Capture the cell that displays the provided text and extract its (x, y) central coordinate. 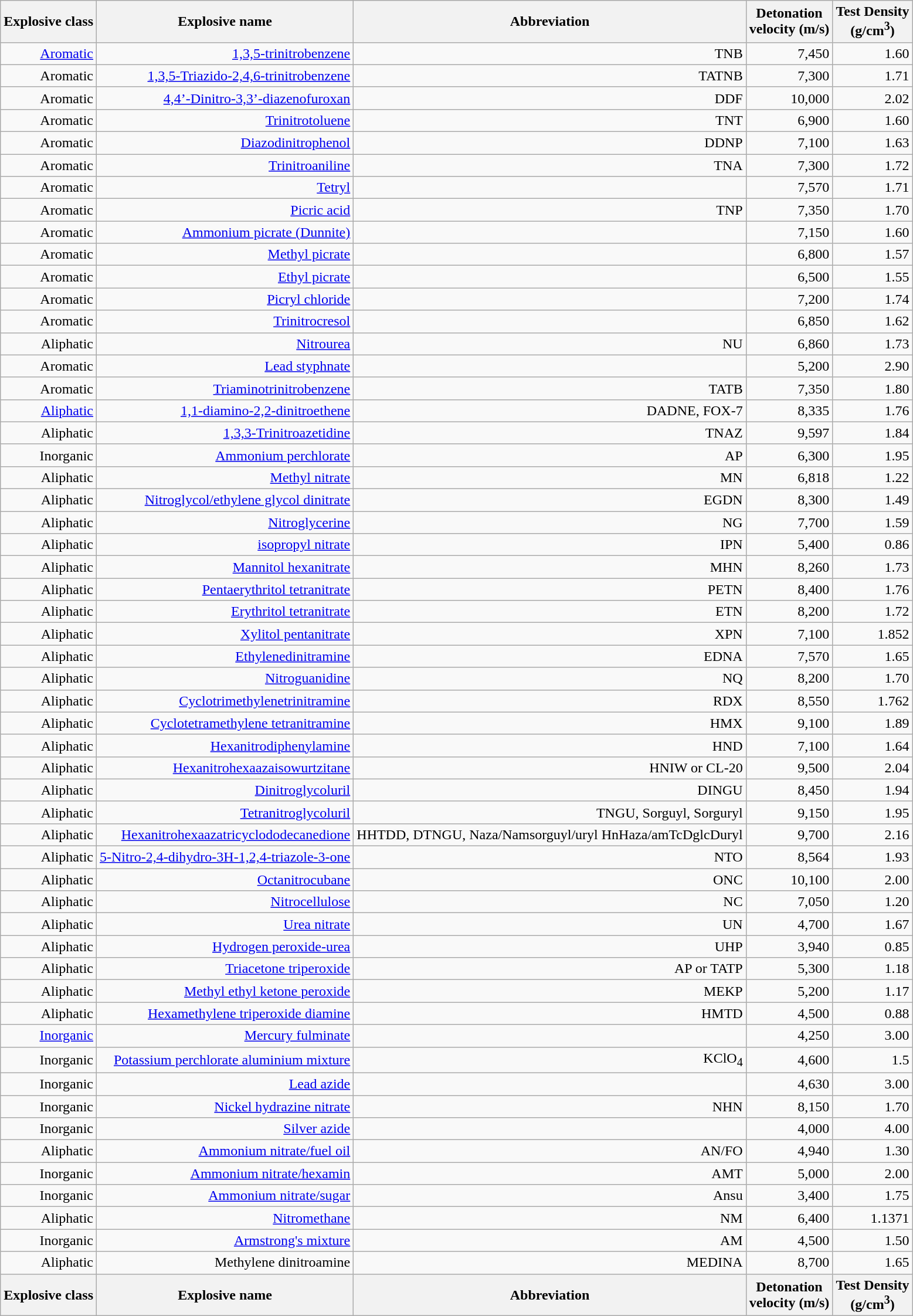
AM (550, 1240)
8,450 (789, 790)
0.86 (873, 545)
TNAZ (550, 433)
4,630 (789, 1084)
3,940 (789, 947)
1.30 (873, 1151)
Hexanitrohexaazaisowurtzitane (225, 768)
Ammonium picrate (Dunnite) (225, 232)
Hydrogen peroxide-urea (225, 947)
Methyl nitrate (225, 477)
AN/FO (550, 1151)
ETN (550, 612)
8,550 (789, 701)
1.852 (873, 634)
1.57 (873, 255)
1.94 (873, 790)
9,150 (789, 812)
1.89 (873, 723)
XPN (550, 634)
9,700 (789, 835)
Nickel hydrazine nitrate (225, 1107)
HND (550, 745)
9,500 (789, 768)
3,400 (789, 1196)
1.762 (873, 701)
DADNE, FOX-7 (550, 411)
6,800 (789, 255)
Picryl chloride (225, 299)
1.67 (873, 924)
2.16 (873, 835)
RDX (550, 701)
8,700 (789, 1263)
Nitrourea (225, 344)
8,260 (789, 567)
Ammonium nitrate/sugar (225, 1196)
NM (550, 1218)
NTO (550, 857)
Erythritol tetranitrate (225, 612)
1.64 (873, 745)
6,818 (789, 477)
1.63 (873, 143)
9,100 (789, 723)
HMX (550, 723)
1.93 (873, 857)
Cyclotrimethylenetrinitramine (225, 701)
2.90 (873, 366)
Nitroguanidine (225, 679)
0.88 (873, 1013)
Tetryl (225, 188)
Ethyl picrate (225, 277)
Pentaerythritol tetranitrate (225, 589)
5-Nitro-2,4-dihydro-3H-1,2,4-triazole-3-one (225, 857)
1,3,3-Trinitroazetidine (225, 433)
Silver azide (225, 1129)
Nitrocellulose (225, 902)
8,564 (789, 857)
KClO4 (550, 1060)
MEKP (550, 991)
Xylitol pentanitrate (225, 634)
NU (550, 344)
Triacetone triperoxide (225, 969)
Methyl ethyl ketone peroxide (225, 991)
8,300 (789, 500)
10,100 (789, 880)
Octanitrocubane (225, 880)
NQ (550, 679)
9,597 (789, 433)
1.50 (873, 1240)
Hexanitrohexaazatricyclododecanedione (225, 835)
Hexamethylene triperoxide diamine (225, 1013)
1.59 (873, 523)
MEDINA (550, 1263)
Trinitroaniline (225, 165)
Nitroglycol/ethylene glycol dinitrate (225, 500)
Hexanitrodiphenylamine (225, 745)
AP (550, 455)
Urea nitrate (225, 924)
Lead azide (225, 1084)
4,700 (789, 924)
Diazodinitrophenol (225, 143)
1.18 (873, 969)
EGDN (550, 500)
DINGU (550, 790)
isopropyl nitrate (225, 545)
EDNA (550, 656)
Lead styphnate (225, 366)
1,3,5-trinitrobenzene (225, 53)
HMTD (550, 1013)
IPN (550, 545)
TATNB (550, 76)
HNIW or CL-20 (550, 768)
8,335 (789, 411)
NC (550, 902)
7,200 (789, 299)
4,600 (789, 1060)
6,400 (789, 1218)
4,940 (789, 1151)
TNP (550, 210)
1.49 (873, 500)
Dinitroglycoluril (225, 790)
1,1-diamino-2,2-dinitroethene (225, 411)
4,000 (789, 1129)
4,4’-Dinitro-3,3’-diazenofuroxan (225, 98)
Ammonium nitrate/hexamin (225, 1173)
1.20 (873, 902)
Ansu (550, 1196)
HHTDD, DTNGU, Naza/Namsorguyl/uryl HnHaza/amTcDglcDuryl (550, 835)
1.80 (873, 388)
Methyl picrate (225, 255)
1.1371 (873, 1218)
UHP (550, 947)
Ammonium perchlorate (225, 455)
2.02 (873, 98)
ONC (550, 880)
DDF (550, 98)
AP or TATP (550, 969)
5,300 (789, 969)
6,850 (789, 321)
7,450 (789, 53)
Potassium perchlorate aluminium mixture (225, 1060)
AMT (550, 1173)
6,860 (789, 344)
4.00 (873, 1129)
TNGU, Sorguyl, Sorguryl (550, 812)
NHN (550, 1107)
1.17 (873, 991)
Picric acid (225, 210)
1.55 (873, 277)
MN (550, 477)
1.75 (873, 1196)
Ethylenedinitramine (225, 656)
TNT (550, 120)
5,400 (789, 545)
6,300 (789, 455)
6,500 (789, 277)
DDNP (550, 143)
MHN (550, 567)
Armstrong's mixture (225, 1240)
Trinitrotoluene (225, 120)
0.85 (873, 947)
2.04 (873, 768)
8,400 (789, 589)
Tetranitroglycoluril (225, 812)
Nitromethane (225, 1218)
1.84 (873, 433)
7,150 (789, 232)
5,000 (789, 1173)
1,3,5-Triazido-2,4,6-trinitrobenzene (225, 76)
1.22 (873, 477)
Methylene dinitroamine (225, 1263)
Ammonium nitrate/fuel oil (225, 1151)
Triaminotrinitrobenzene (225, 388)
Mercury fulminate (225, 1036)
1.62 (873, 321)
TNB (550, 53)
Trinitrocresol (225, 321)
10,000 (789, 98)
1.5 (873, 1060)
Nitroglycerine (225, 523)
8,150 (789, 1107)
Cyclotetramethylene tetranitramine (225, 723)
1.74 (873, 299)
TATB (550, 388)
Mannitol hexanitrate (225, 567)
7,700 (789, 523)
NG (550, 523)
TNA (550, 165)
7,050 (789, 902)
6,900 (789, 120)
4,250 (789, 1036)
UN (550, 924)
PETN (550, 589)
